For the text-containing cell, return its midpoint in [X, Y] coordinate format. 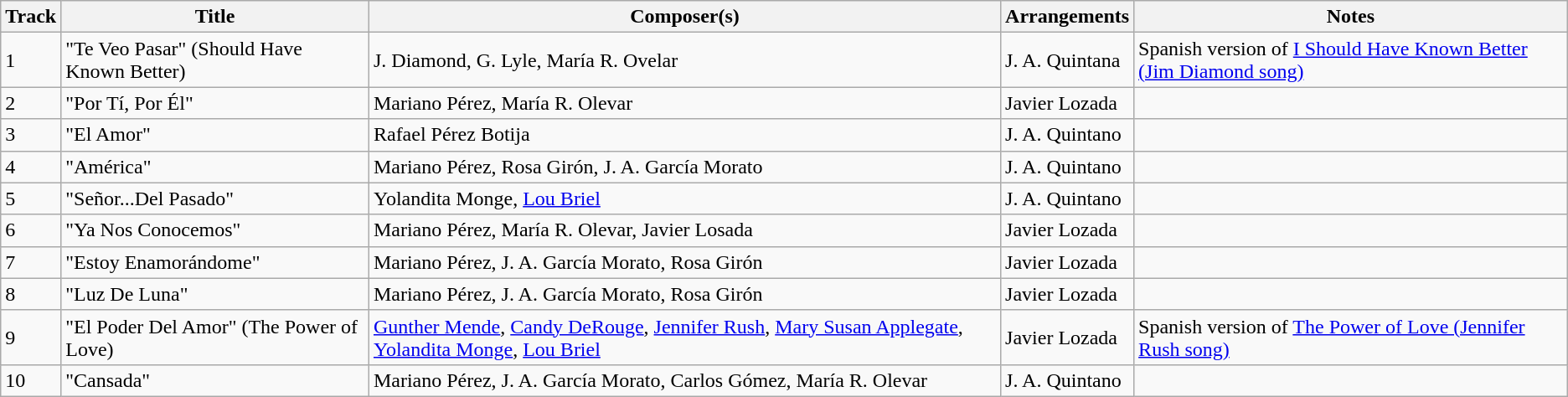
Spanish version of The Power of Love (Jennifer Rush song) [1351, 337]
3 [31, 135]
5 [31, 198]
"El Amor" [215, 135]
J. Diamond, G. Lyle, María R. Ovelar [684, 60]
Title [215, 17]
J. A. Quintana [1067, 60]
"América" [215, 167]
Yolandita Monge, Lou Briel [684, 198]
6 [31, 230]
"Te Veo Pasar" (Should Have Known Better) [215, 60]
"Cansada" [215, 380]
Mariano Pérez, María R. Olevar, Javier Losada [684, 230]
4 [31, 167]
"Señor...Del Pasado" [215, 198]
Mariano Pérez, Rosa Girón, J. A. García Morato [684, 167]
Notes [1351, 17]
Gunther Mende, Candy DeRouge, Jennifer Rush, Mary Susan Applegate, Yolandita Monge, Lou Briel [684, 337]
Composer(s) [684, 17]
"El Poder Del Amor" (The Power of Love) [215, 337]
Rafael Pérez Botija [684, 135]
"Ya Nos Conocemos" [215, 230]
10 [31, 380]
"Luz De Luna" [215, 294]
Track [31, 17]
"Por Tí, Por Él" [215, 103]
Arrangements [1067, 17]
"Estoy Enamorándome" [215, 262]
Mariano Pérez, María R. Olevar [684, 103]
8 [31, 294]
Mariano Pérez, J. A. García Morato, Carlos Gómez, María R. Olevar [684, 380]
Spanish version of I Should Have Known Better (Jim Diamond song) [1351, 60]
7 [31, 262]
1 [31, 60]
2 [31, 103]
9 [31, 337]
